Identify which cell holds the provided text, then report its [x, y] central coordinate. 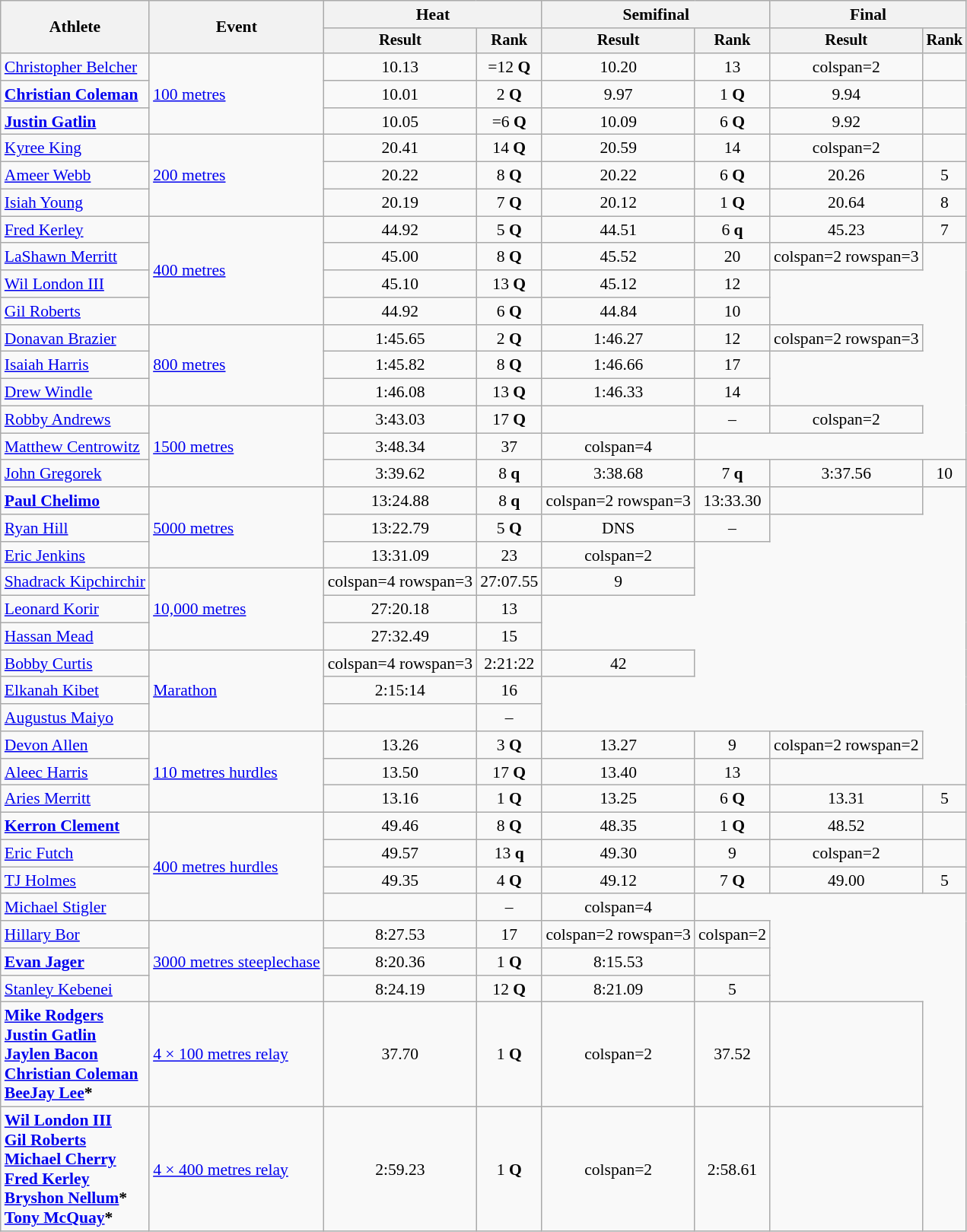
23 [509, 556]
2:15:14 [400, 691]
Christopher Belcher [75, 67]
colspan=2 rowspan=2 [846, 745]
Heat [434, 14]
49.00 [846, 880]
Christian Coleman [75, 94]
=6 Q [509, 122]
10.05 [400, 122]
Isiah Young [75, 203]
1:46.27 [618, 339]
45.00 [400, 257]
TJ Holmes [75, 880]
3 Q [509, 745]
49.57 [400, 854]
=12 Q [509, 67]
20.12 [618, 203]
37.70 [400, 1055]
48.52 [846, 826]
45.23 [846, 230]
44.84 [618, 311]
6 q [732, 230]
13.40 [618, 772]
8:24.19 [400, 989]
45.10 [400, 284]
13:31.09 [400, 556]
Augustus Maiyo [75, 718]
37 [509, 447]
20.59 [618, 148]
16 [509, 691]
Eric Jenkins [75, 556]
42 [618, 664]
45.12 [618, 284]
14 Q [509, 148]
2:21:22 [509, 664]
13 q [509, 854]
1:46.66 [618, 365]
49.46 [400, 826]
13.27 [618, 745]
27:20.18 [400, 610]
Justin Gatlin [75, 122]
37.52 [732, 1055]
13:22.79 [400, 528]
Isaiah Harris [75, 365]
Fred Kerley [75, 230]
27:32.49 [400, 637]
27:07.55 [509, 582]
9.92 [846, 122]
Aleec Harris [75, 772]
Evan Jager [75, 962]
48.35 [618, 826]
10.01 [400, 94]
DNS [618, 528]
Donavan Brazier [75, 339]
Kerron Clement [75, 826]
2:58.61 [732, 1169]
8:27.53 [400, 934]
110 metres hurdles [237, 772]
Eric Futch [75, 854]
Aries Merritt [75, 799]
49.35 [400, 880]
Event [237, 27]
Wil London IIIGil RobertsMichael CherryFred KerleyBryshon Nellum*Tony McQuay* [75, 1169]
13.31 [846, 799]
5000 metres [237, 528]
4 Q [509, 880]
20 [732, 257]
Stanley Kebenei [75, 989]
7 q [732, 474]
Bobby Curtis [75, 664]
49.30 [618, 854]
Paul Chelimo [75, 501]
20.41 [400, 148]
Gil Roberts [75, 311]
Athlete [75, 27]
45.52 [618, 257]
10.13 [400, 67]
200 metres [237, 175]
Wil London III [75, 284]
13.25 [618, 799]
13:33.30 [732, 501]
9.94 [846, 94]
8 [945, 203]
800 metres [237, 365]
7 [945, 230]
Drew Windle [75, 393]
3:48.34 [400, 447]
Shadrack Kipchirchir [75, 582]
3:43.03 [400, 420]
12 Q [509, 989]
Mike RodgersJustin GatlinJaylen BaconChristian ColemanBeeJay Lee* [75, 1055]
49.12 [618, 880]
8:20.36 [400, 962]
Devon Allen [75, 745]
2:59.23 [400, 1169]
Elkanah Kibet [75, 691]
13:24.88 [400, 501]
1:45.82 [400, 365]
Marathon [237, 691]
15 [509, 637]
20.64 [846, 203]
1:46.08 [400, 393]
LaShawn Merritt [75, 257]
100 metres [237, 94]
3:39.62 [400, 474]
3000 metres steeplechase [237, 962]
Ameer Webb [75, 176]
8:21.09 [618, 989]
44.51 [618, 230]
Leonard Korir [75, 610]
10,000 metres [237, 609]
Semifinal [656, 14]
9.97 [618, 94]
3:37.56 [846, 474]
1500 metres [237, 447]
John Gregorek [75, 474]
10.20 [618, 67]
1:46.33 [618, 393]
Michael Stigler [75, 908]
4 × 100 metres relay [237, 1055]
Hassan Mead [75, 637]
Ryan Hill [75, 528]
Final [868, 14]
20.19 [400, 203]
20.26 [846, 176]
13.16 [400, 799]
8:15.53 [618, 962]
Kyree King [75, 148]
13.26 [400, 745]
10.09 [618, 122]
13.50 [400, 772]
3:38.68 [618, 474]
1:45.65 [400, 339]
Matthew Centrowitz [75, 447]
4 × 400 metres relay [237, 1169]
Hillary Bor [75, 934]
400 metres hurdles [237, 867]
400 metres [237, 270]
Robby Andrews [75, 420]
